Locate the cell with the specified text and output its [X, Y] center coordinate. 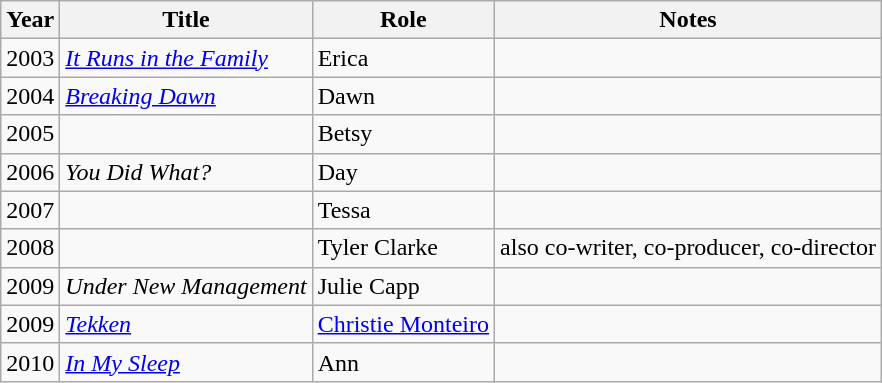
2003 [30, 58]
Role [403, 20]
Ann [403, 362]
It Runs in the Family [186, 58]
also co-writer, co-producer, co-director [688, 248]
Tyler Clarke [403, 248]
Notes [688, 20]
Breaking Dawn [186, 96]
Betsy [403, 134]
Dawn [403, 96]
Title [186, 20]
Year [30, 20]
2008 [30, 248]
Erica [403, 58]
Julie Capp [403, 286]
Under New Management [186, 286]
Tekken [186, 324]
2006 [30, 172]
You Did What? [186, 172]
Christie Monteiro [403, 324]
2004 [30, 96]
2010 [30, 362]
Day [403, 172]
Tessa [403, 210]
In My Sleep [186, 362]
2005 [30, 134]
2007 [30, 210]
